Return the [x, y] coordinate for the center point of the cell that contains the specified text.  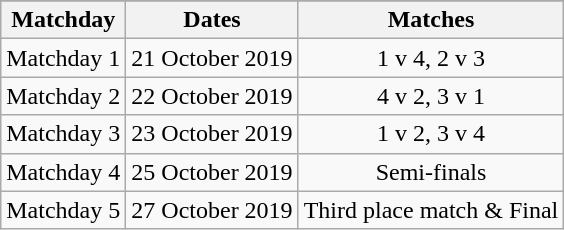
1 v 4, 2 v 3 [431, 58]
21 October 2019 [212, 58]
22 October 2019 [212, 96]
Matchday 3 [64, 134]
Matches [431, 20]
Dates [212, 20]
23 October 2019 [212, 134]
Third place match & Final [431, 210]
Matchday 2 [64, 96]
Matchday 5 [64, 210]
Matchday [64, 20]
Semi-finals [431, 172]
27 October 2019 [212, 210]
25 October 2019 [212, 172]
Matchday 4 [64, 172]
Matchday 1 [64, 58]
1 v 2, 3 v 4 [431, 134]
4 v 2, 3 v 1 [431, 96]
